Extract the (X, Y) coordinate from the center of the cell holding the provided text.  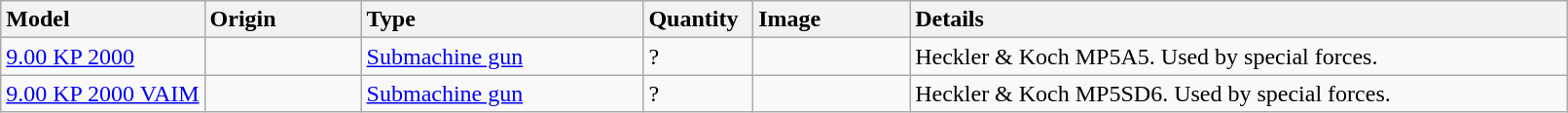
Model (103, 19)
9.00 KP 2000 VAIM (103, 94)
Heckler & Koch MP5A5. Used by special forces. (1239, 56)
Details (1239, 19)
Heckler & Koch MP5SD6. Used by special forces. (1239, 94)
Type (502, 19)
9.00 KP 2000 (103, 56)
Quantity (699, 19)
Origin (282, 19)
Image (831, 19)
